Output the (X, Y) coordinate of the center of the cell containing the given text.  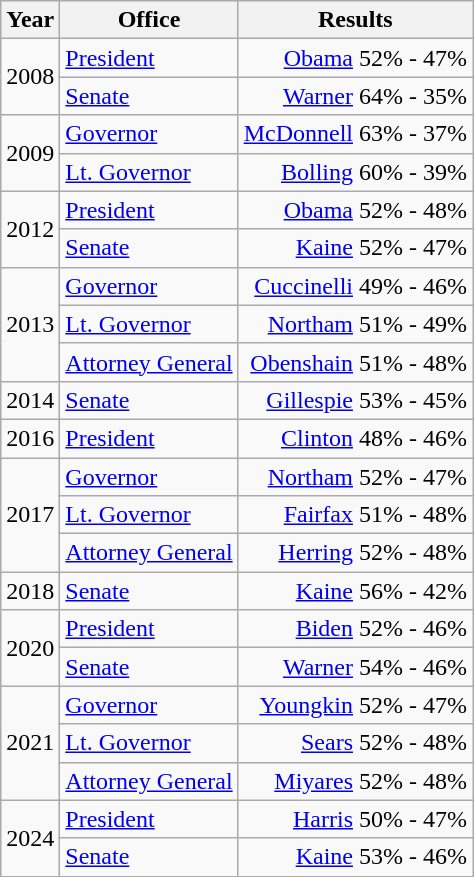
Sears 52% - 48% (355, 743)
Gillespie 53% - 45% (355, 400)
McDonnell 63% - 37% (355, 134)
Harris 50% - 47% (355, 819)
Year (30, 20)
Kaine 53% - 46% (355, 857)
2024 (30, 838)
2016 (30, 438)
2020 (30, 648)
2012 (30, 229)
Cuccinelli 49% - 46% (355, 286)
2009 (30, 153)
Miyares 52% - 48% (355, 781)
2017 (30, 515)
Obama 52% - 47% (355, 58)
Obenshain 51% - 48% (355, 362)
Northam 52% - 47% (355, 477)
2021 (30, 743)
Warner 64% - 35% (355, 96)
2018 (30, 591)
Bolling 60% - 39% (355, 172)
Results (355, 20)
Biden 52% - 46% (355, 629)
Kaine 52% - 47% (355, 248)
Office (149, 20)
2008 (30, 77)
Obama 52% - 48% (355, 210)
Northam 51% - 49% (355, 324)
Herring 52% - 48% (355, 553)
Warner 54% - 46% (355, 667)
Clinton 48% - 46% (355, 438)
Kaine 56% - 42% (355, 591)
Fairfax 51% - 48% (355, 515)
Youngkin 52% - 47% (355, 705)
2014 (30, 400)
2013 (30, 324)
